Pinpoint the cell where the given text exists, returning its (X, Y) midpoint coordinate. 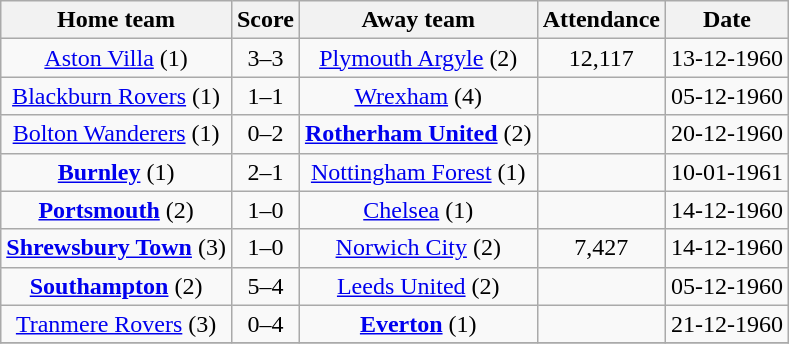
Aston Villa (1) (116, 58)
13-12-1960 (726, 58)
Away team (418, 20)
Nottingham Forest (1) (418, 172)
7,427 (601, 248)
2–1 (265, 172)
Plymouth Argyle (2) (418, 58)
12,117 (601, 58)
Blackburn Rovers (1) (116, 96)
Leeds United (2) (418, 286)
Date (726, 20)
Portsmouth (2) (116, 210)
Home team (116, 20)
Wrexham (4) (418, 96)
Tranmere Rovers (3) (116, 324)
Chelsea (1) (418, 210)
Attendance (601, 20)
Rotherham United (2) (418, 134)
1–1 (265, 96)
Southampton (2) (116, 286)
20-12-1960 (726, 134)
Score (265, 20)
10-01-1961 (726, 172)
3–3 (265, 58)
21-12-1960 (726, 324)
0–4 (265, 324)
Everton (1) (418, 324)
Bolton Wanderers (1) (116, 134)
Burnley (1) (116, 172)
0–2 (265, 134)
Norwich City (2) (418, 248)
5–4 (265, 286)
Shrewsbury Town (3) (116, 248)
